Search for the cell housing the specified text and yield its (x, y) center coordinate. 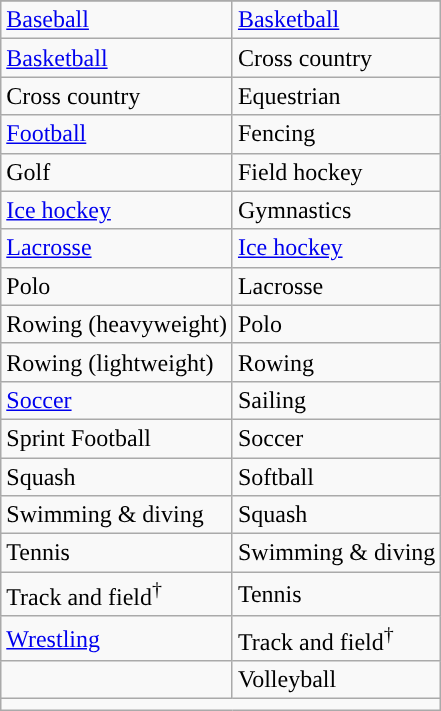
Gymnastics (336, 210)
Golf (117, 172)
Field hockey (336, 172)
Equestrian (336, 96)
Football (117, 134)
Sprint Football (117, 438)
Volleyball (336, 680)
Sailing (336, 400)
Fencing (336, 134)
Rowing (336, 362)
Softball (336, 477)
Wrestling (117, 638)
Rowing (lightweight) (117, 362)
Rowing (heavyweight) (117, 324)
Baseball (117, 20)
